Return [X, Y] of the center of cell containing provided text 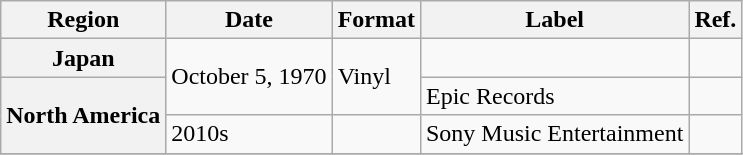
Region [84, 20]
Epic Records [554, 96]
2010s [249, 134]
North America [84, 115]
Label [554, 20]
Vinyl [376, 77]
Format [376, 20]
October 5, 1970 [249, 77]
Japan [84, 58]
Sony Music Entertainment [554, 134]
Date [249, 20]
Ref. [716, 20]
